Return the [x, y] coordinate for the center point of the cell that contains the specified text.  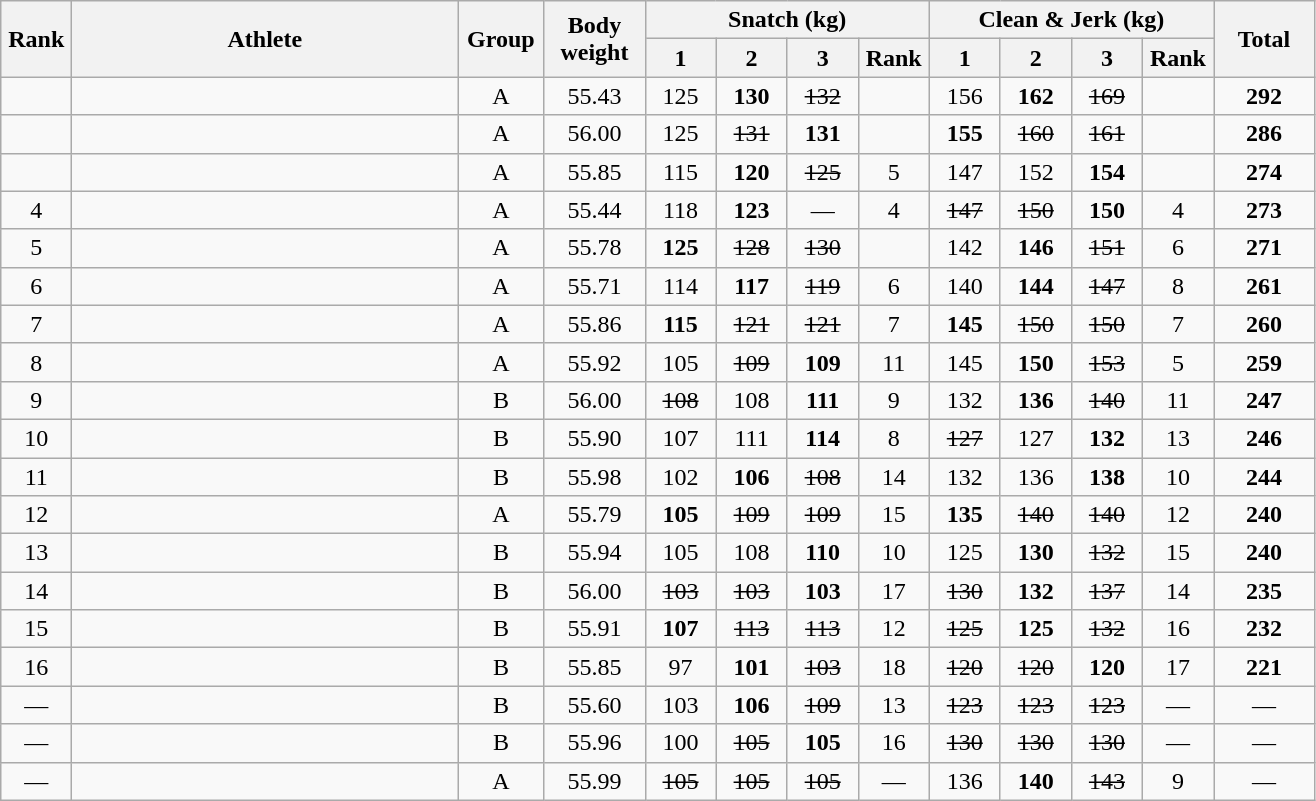
117 [752, 286]
156 [964, 96]
274 [1264, 172]
Total [1264, 39]
55.78 [594, 248]
55.60 [594, 705]
100 [680, 743]
169 [1106, 96]
Body weight [594, 39]
135 [964, 515]
246 [1264, 438]
102 [680, 477]
55.96 [594, 743]
128 [752, 248]
55.94 [594, 553]
Athlete [265, 39]
259 [1264, 362]
292 [1264, 96]
55.91 [594, 629]
271 [1264, 248]
232 [1264, 629]
161 [1106, 134]
221 [1264, 667]
153 [1106, 362]
142 [964, 248]
Group [501, 39]
55.71 [594, 286]
55.92 [594, 362]
55.44 [594, 210]
286 [1264, 134]
18 [894, 667]
55.79 [594, 515]
138 [1106, 477]
55.90 [594, 438]
137 [1106, 591]
143 [1106, 781]
55.99 [594, 781]
160 [1036, 134]
273 [1264, 210]
97 [680, 667]
261 [1264, 286]
55.43 [594, 96]
152 [1036, 172]
Clean & Jerk (kg) [1071, 20]
244 [1264, 477]
235 [1264, 591]
144 [1036, 286]
247 [1264, 400]
110 [822, 553]
118 [680, 210]
146 [1036, 248]
162 [1036, 96]
119 [822, 286]
Snatch (kg) [787, 20]
55.86 [594, 324]
151 [1106, 248]
154 [1106, 172]
101 [752, 667]
260 [1264, 324]
55.98 [594, 477]
155 [964, 134]
